For the text-containing cell, return its midpoint in [x, y] coordinate format. 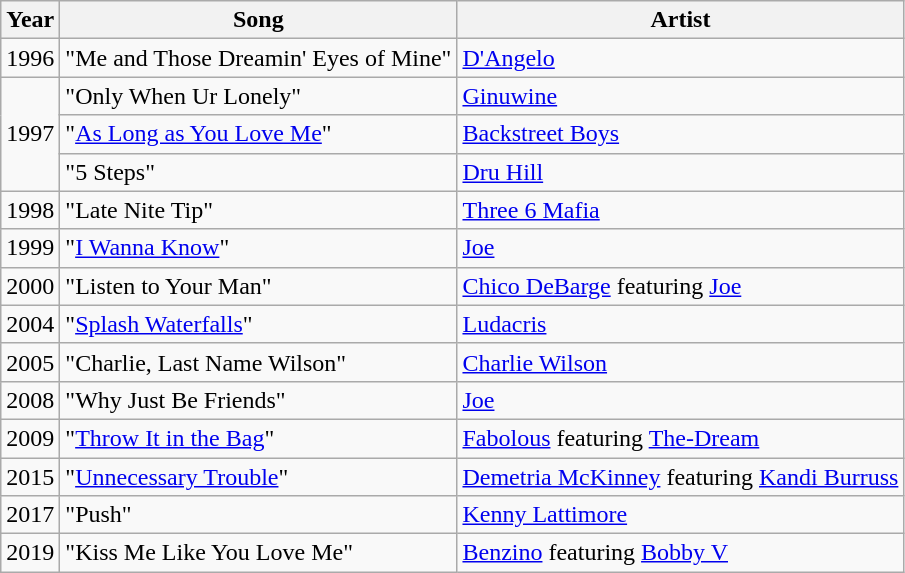
"Splash Waterfalls" [258, 324]
Year [30, 20]
Charlie Wilson [680, 362]
"Me and Those Dreamin' Eyes of Mine" [258, 58]
"Kiss Me Like You Love Me" [258, 553]
"Push" [258, 515]
2017 [30, 515]
"As Long as You Love Me" [258, 134]
"Late Nite Tip" [258, 210]
"I Wanna Know" [258, 248]
2004 [30, 324]
"Why Just Be Friends" [258, 400]
Ginuwine [680, 96]
2008 [30, 400]
Benzino featuring Bobby V [680, 553]
1998 [30, 210]
Ludacris [680, 324]
Fabolous featuring The-Dream [680, 438]
1996 [30, 58]
2019 [30, 553]
"5 Steps" [258, 172]
Three 6 Mafia [680, 210]
Demetria McKinney featuring Kandi Burruss [680, 477]
"Only When Ur Lonely" [258, 96]
1997 [30, 134]
"Throw It in the Bag" [258, 438]
2015 [30, 477]
D'Angelo [680, 58]
"Unnecessary Trouble" [258, 477]
1999 [30, 248]
Song [258, 20]
Artist [680, 20]
"Charlie, Last Name Wilson" [258, 362]
2005 [30, 362]
Chico DeBarge featuring Joe [680, 286]
"Listen to Your Man" [258, 286]
Kenny Lattimore [680, 515]
2009 [30, 438]
Dru Hill [680, 172]
Backstreet Boys [680, 134]
2000 [30, 286]
